Return the (X, Y) coordinate for the center point of the cell that contains the specified text.  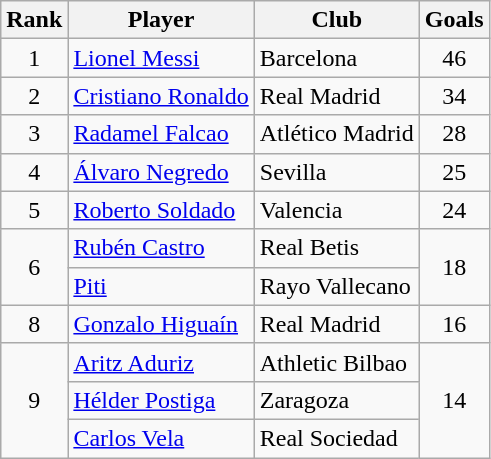
Barcelona (336, 58)
6 (34, 267)
Cristiano Ronaldo (161, 96)
Piti (161, 286)
Radamel Falcao (161, 134)
Player (161, 20)
25 (454, 172)
24 (454, 210)
Valencia (336, 210)
Rank (34, 20)
28 (454, 134)
Carlos Vela (161, 438)
Real Betis (336, 248)
Aritz Aduriz (161, 362)
34 (454, 96)
3 (34, 134)
Goals (454, 20)
Real Sociedad (336, 438)
14 (454, 400)
8 (34, 324)
46 (454, 58)
Club (336, 20)
Hélder Postiga (161, 400)
Álvaro Negredo (161, 172)
Rayo Vallecano (336, 286)
9 (34, 400)
Roberto Soldado (161, 210)
Rubén Castro (161, 248)
4 (34, 172)
1 (34, 58)
Zaragoza (336, 400)
2 (34, 96)
Athletic Bilbao (336, 362)
16 (454, 324)
5 (34, 210)
18 (454, 267)
Lionel Messi (161, 58)
Atlético Madrid (336, 134)
Sevilla (336, 172)
Gonzalo Higuaín (161, 324)
